Identify which cell holds the provided text, then report its [X, Y] central coordinate. 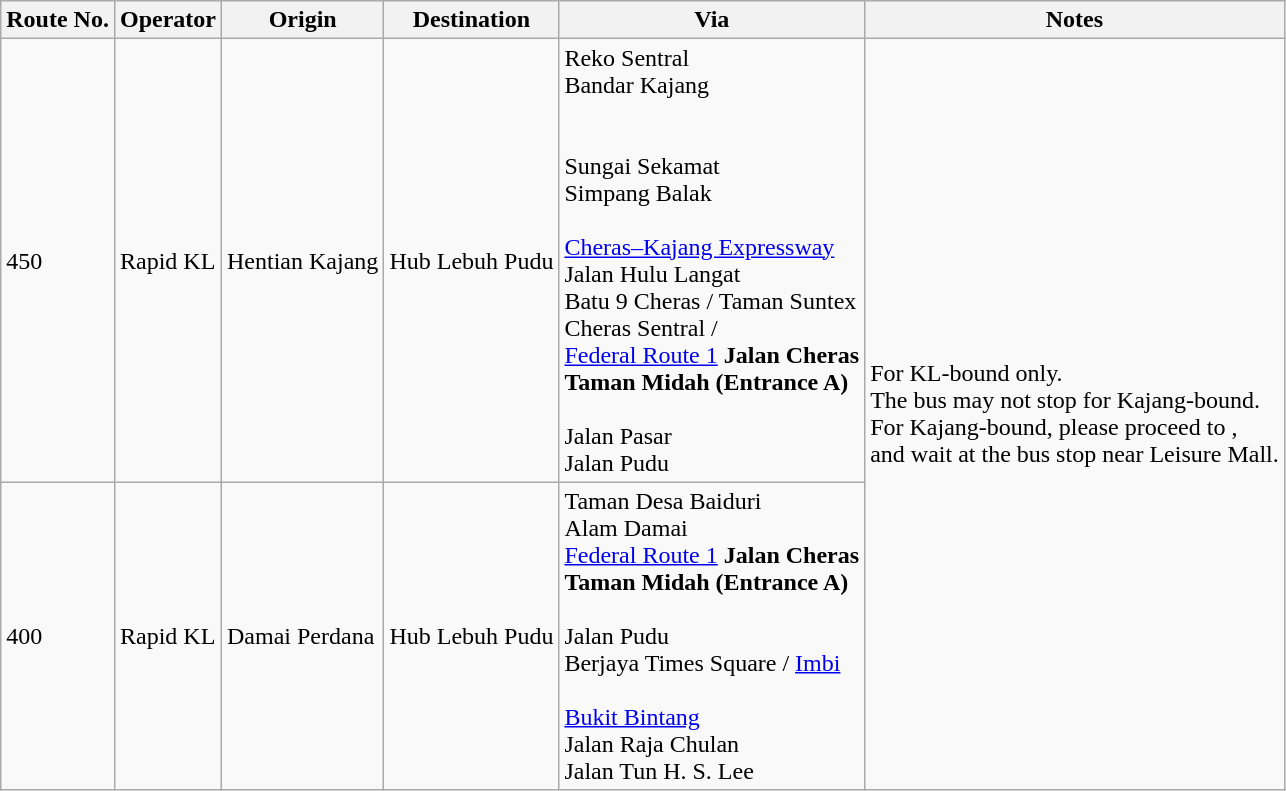
400 [58, 636]
Route No. [58, 20]
Via [712, 20]
For KL-bound only.The bus may not stop for Kajang-bound. For Kajang-bound, please proceed to , and wait at the bus stop near Leisure Mall. [1075, 414]
Hentian Kajang [303, 260]
Damai Perdana [303, 636]
Operator [168, 20]
Destination [472, 20]
450 [58, 260]
Notes [1075, 20]
Origin [303, 20]
